Provide the (x, y) coordinate of the cell's center where the given text is located.  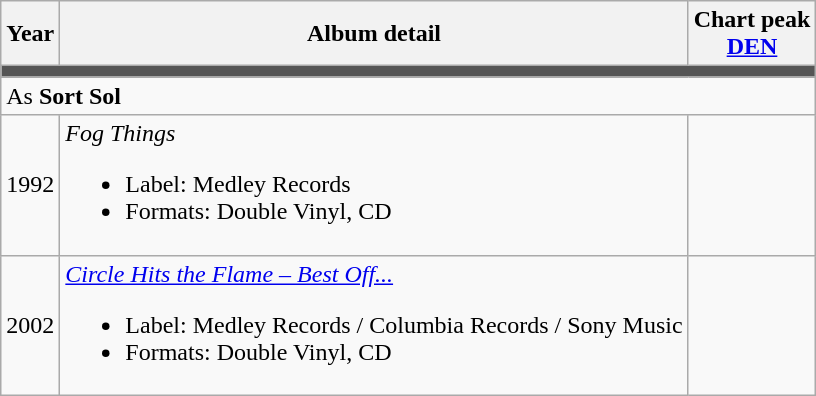
2002 (30, 325)
Fog ThingsLabel: Medley RecordsFormats: Double Vinyl, CD (374, 185)
Year (30, 34)
Album detail (374, 34)
As Sort Sol (408, 96)
Circle Hits the Flame – Best Off...Label: Medley Records / Columbia Records / Sony MusicFormats: Double Vinyl, CD (374, 325)
1992 (30, 185)
Chart peak DEN (752, 34)
